Identify which cell holds the provided text, then report its (x, y) central coordinate. 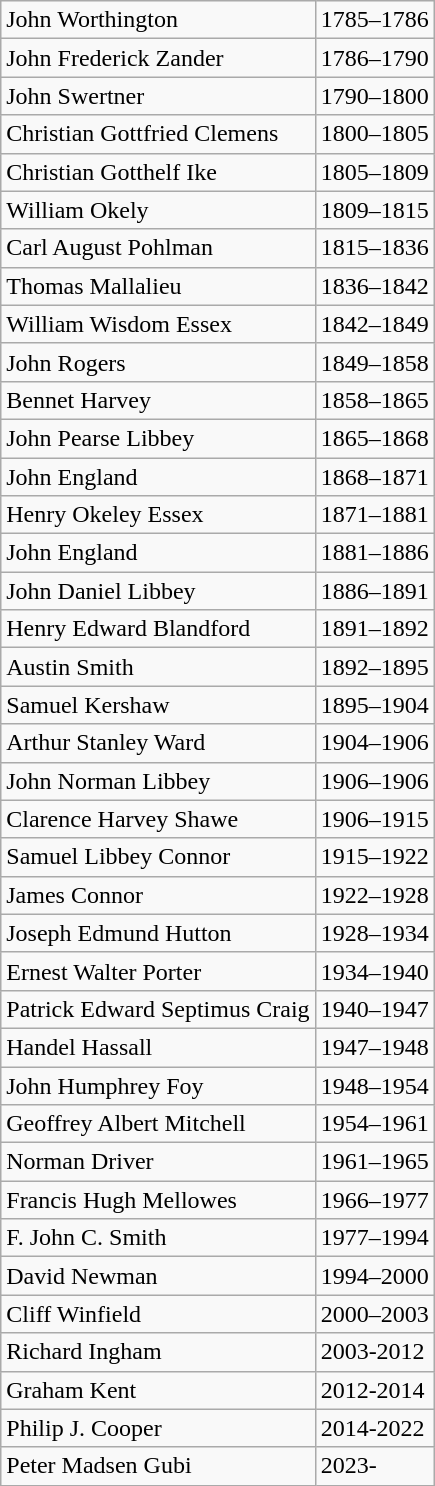
Geoffrey Albert Mitchell (158, 1124)
John Daniel Libbey (158, 591)
1954–1961 (374, 1124)
Carl August Pohlman (158, 248)
Patrick Edward Septimus Craig (158, 1009)
1786–1790 (374, 58)
1947–1948 (374, 1047)
1922–1928 (374, 895)
John Swertner (158, 96)
1948–1954 (374, 1085)
John Norman Libbey (158, 781)
Christian Gotthelf Ike (158, 172)
Joseph Edmund Hutton (158, 933)
1892–1895 (374, 667)
2012-2014 (374, 1390)
1871–1881 (374, 515)
1961–1965 (374, 1162)
1977–1994 (374, 1238)
Bennet Harvey (158, 400)
1934–1940 (374, 971)
1790–1800 (374, 96)
1809–1815 (374, 210)
Henry Okeley Essex (158, 515)
1891–1892 (374, 629)
William Wisdom Essex (158, 324)
William Okely (158, 210)
Graham Kent (158, 1390)
2014-2022 (374, 1428)
1906–1915 (374, 819)
1966–1977 (374, 1200)
Austin Smith (158, 667)
John Rogers (158, 362)
Handel Hassall (158, 1047)
1904–1906 (374, 743)
1865–1868 (374, 438)
1815–1836 (374, 248)
1940–1947 (374, 1009)
1836–1842 (374, 286)
John Humphrey Foy (158, 1085)
1868–1871 (374, 477)
Henry Edward Blandford (158, 629)
1842–1849 (374, 324)
2000–2003 (374, 1314)
F. John C. Smith (158, 1238)
John Worthington (158, 20)
1805–1809 (374, 172)
1800–1805 (374, 134)
Arthur Stanley Ward (158, 743)
David Newman (158, 1276)
Cliff Winfield (158, 1314)
Samuel Kershaw (158, 705)
James Connor (158, 895)
1849–1858 (374, 362)
Philip J. Cooper (158, 1428)
1858–1865 (374, 400)
Clarence Harvey Shawe (158, 819)
John Frederick Zander (158, 58)
Richard Ingham (158, 1352)
Christian Gottfried Clemens (158, 134)
2023- (374, 1466)
1895–1904 (374, 705)
John Pearse Libbey (158, 438)
1881–1886 (374, 553)
Francis Hugh Mellowes (158, 1200)
1886–1891 (374, 591)
1785–1786 (374, 20)
1994–2000 (374, 1276)
1928–1934 (374, 933)
Ernest Walter Porter (158, 971)
Norman Driver (158, 1162)
1906–1906 (374, 781)
2003-2012 (374, 1352)
Peter Madsen Gubi (158, 1466)
Samuel Libbey Connor (158, 857)
1915–1922 (374, 857)
Thomas Mallalieu (158, 286)
